Capture the cell that displays the provided text and extract its [X, Y] central coordinate. 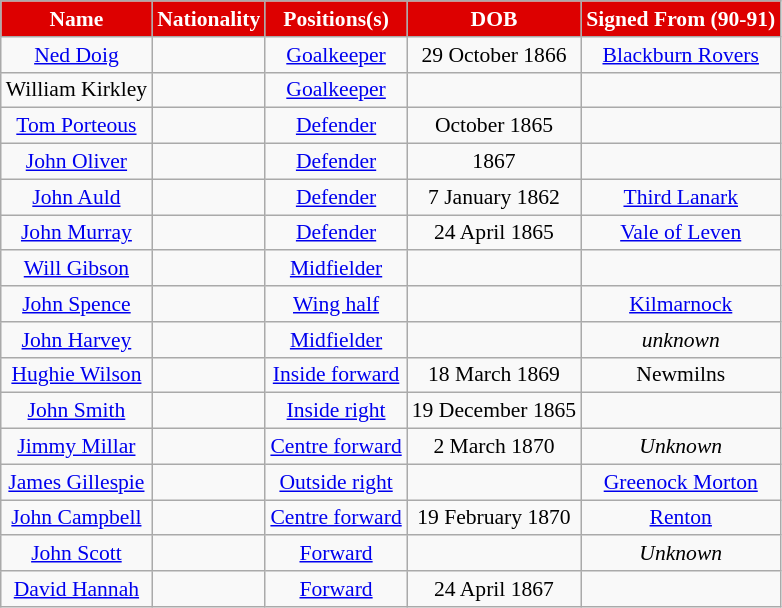
Tom Porteous [76, 126]
Kilmarnock [680, 304]
John Smith [76, 411]
John Spence [76, 304]
1867 [494, 162]
Nationality [208, 19]
unknown [680, 340]
7 January 1862 [494, 197]
Blackburn Rovers [680, 55]
Wing half [336, 304]
John Oliver [76, 162]
Name [76, 19]
October 1865 [494, 126]
19 February 1870 [494, 518]
Signed From (90-91) [680, 19]
Ned Doig [76, 55]
Outside right [336, 482]
John Scott [76, 554]
John Harvey [76, 340]
Vale of Leven [680, 233]
Inside right [336, 411]
Third Lanark [680, 197]
David Hannah [76, 589]
Newmilns [680, 375]
18 March 1869 [494, 375]
Will Gibson [76, 269]
Positions(s) [336, 19]
Inside forward [336, 375]
John Campbell [76, 518]
William Kirkley [76, 90]
29 October 1866 [494, 55]
John Murray [76, 233]
James Gillespie [76, 482]
Jimmy Millar [76, 447]
Greenock Morton [680, 482]
DOB [494, 19]
24 April 1865 [494, 233]
19 December 1865 [494, 411]
24 April 1867 [494, 589]
2 March 1870 [494, 447]
Hughie Wilson [76, 375]
John Auld [76, 197]
Renton [680, 518]
